Scan for the cell matching the given text and deliver its [x, y] coordinate at center. 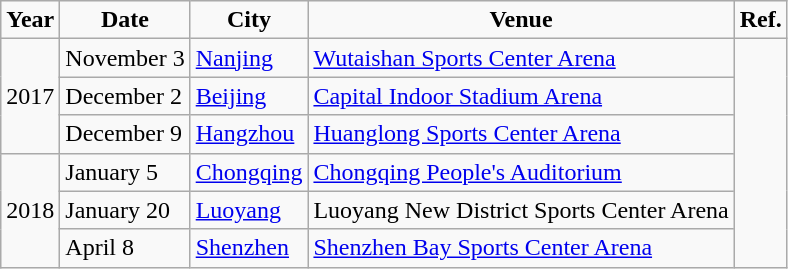
January 5 [125, 172]
November 3 [125, 58]
Ref. [760, 20]
December 2 [125, 96]
Beijing [249, 96]
Shenzhen Bay Sports Center Arena [521, 248]
City [249, 20]
Wutaishan Sports Center Arena [521, 58]
Nanjing [249, 58]
January 20 [125, 210]
Year [30, 20]
April 8 [125, 248]
2017 [30, 96]
Capital Indoor Stadium Arena [521, 96]
Luoyang [249, 210]
Shenzhen [249, 248]
Chongqing People's Auditorium [521, 172]
Huanglong Sports Center Arena [521, 134]
Hangzhou [249, 134]
Chongqing [249, 172]
December 9 [125, 134]
2018 [30, 210]
Venue [521, 20]
Date [125, 20]
Luoyang New District Sports Center Arena [521, 210]
